Capture the cell that displays the provided text and extract its [X, Y] central coordinate. 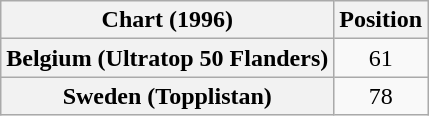
61 [381, 58]
Chart (1996) [168, 20]
78 [381, 96]
Position [381, 20]
Sweden (Topplistan) [168, 96]
Belgium (Ultratop 50 Flanders) [168, 58]
